Identify which cell holds the provided text, then report its (X, Y) central coordinate. 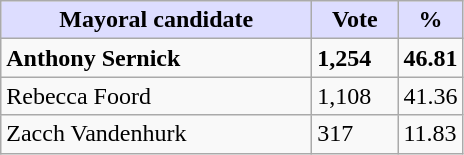
1,108 (355, 96)
317 (355, 134)
Rebecca Foord (156, 96)
Zacch Vandenhurk (156, 134)
11.83 (430, 134)
Anthony Sernick (156, 58)
% (430, 20)
46.81 (430, 58)
41.36 (430, 96)
1,254 (355, 58)
Vote (355, 20)
Mayoral candidate (156, 20)
